Detect which cell encompasses the target text, then output its (x, y) center coordinate. 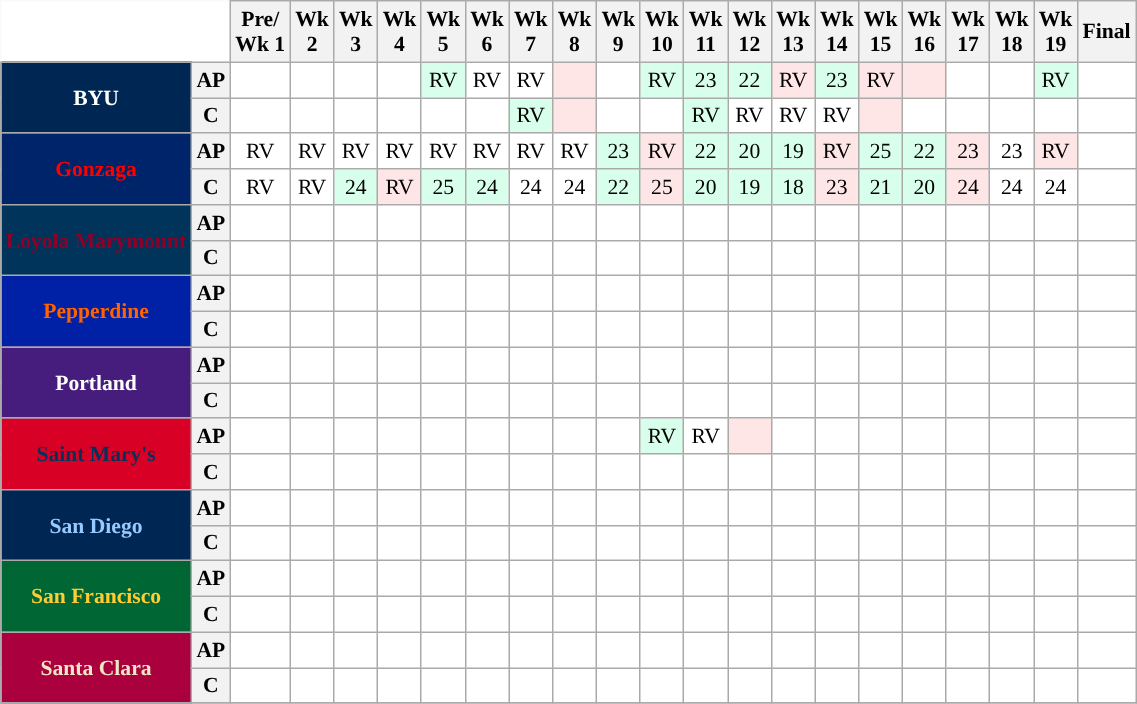
Wk3 (356, 32)
Final (1106, 32)
Wk7 (531, 32)
21 (881, 187)
Wk13 (793, 32)
Wk6 (487, 32)
Wk10 (662, 32)
Wk16 (924, 32)
Wk9 (618, 32)
Wk12 (750, 32)
Wk18 (1012, 32)
Portland (96, 382)
Wk14 (837, 32)
Wk5 (443, 32)
Wk2 (312, 32)
Santa Clara (96, 668)
Wk11 (706, 32)
Wk8 (575, 32)
San Diego (96, 526)
Wk4 (400, 32)
Loyola Marymount (96, 240)
Wk15 (881, 32)
Pepperdine (96, 312)
Wk19 (1056, 32)
Pre/Wk 1 (260, 32)
Gonzaga (96, 170)
18 (793, 187)
BYU (96, 98)
San Francisco (96, 596)
Saint Mary's (96, 454)
Wk17 (968, 32)
